Return (X, Y) of the center of cell containing provided text 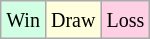
Draw (72, 20)
Win (24, 20)
Loss (126, 20)
